For the text-containing cell, return its midpoint in (X, Y) coordinate format. 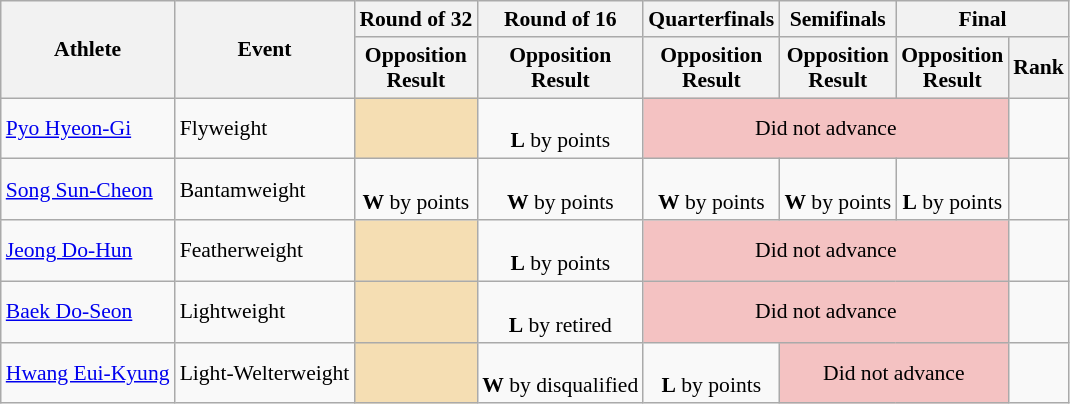
Quarterfinals (711, 19)
Pyo Hyeon-Gi (88, 128)
Semifinals (838, 19)
Jeong Do-Hun (88, 250)
Light-Welterweight (265, 372)
Hwang Eui-Kyung (88, 372)
Event (265, 50)
Round of 16 (560, 19)
W by disqualified (560, 372)
Featherweight (265, 250)
Song Sun-Cheon (88, 190)
Athlete (88, 50)
L by retired (560, 312)
Bantamweight (265, 190)
Lightweight (265, 312)
Rank (1038, 68)
Baek Do-Seon (88, 312)
Flyweight (265, 128)
Final (982, 19)
Round of 32 (416, 19)
